Detect which cell encompasses the target text, then output its [X, Y] center coordinate. 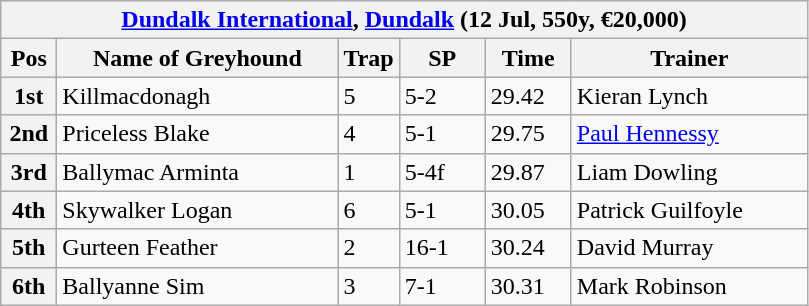
Pos [29, 58]
1st [29, 96]
4 [368, 134]
29.87 [528, 172]
Ballymac Arminta [198, 172]
5 [368, 96]
6th [29, 286]
29.75 [528, 134]
Killmacdonagh [198, 96]
Time [528, 58]
SP [442, 58]
2nd [29, 134]
3rd [29, 172]
Trap [368, 58]
Name of Greyhound [198, 58]
Patrick Guilfoyle [689, 210]
Mark Robinson [689, 286]
Ballyanne Sim [198, 286]
2 [368, 248]
Skywalker Logan [198, 210]
5th [29, 248]
4th [29, 210]
Priceless Blake [198, 134]
30.24 [528, 248]
Gurteen Feather [198, 248]
Paul Hennessy [689, 134]
1 [368, 172]
30.31 [528, 286]
Liam Dowling [689, 172]
Trainer [689, 58]
5-2 [442, 96]
16-1 [442, 248]
7-1 [442, 286]
3 [368, 286]
Dundalk International, Dundalk (12 Jul, 550y, €20,000) [404, 20]
6 [368, 210]
30.05 [528, 210]
Kieran Lynch [689, 96]
David Murray [689, 248]
5-4f [442, 172]
29.42 [528, 96]
